For the text-containing cell, return its midpoint in (X, Y) coordinate format. 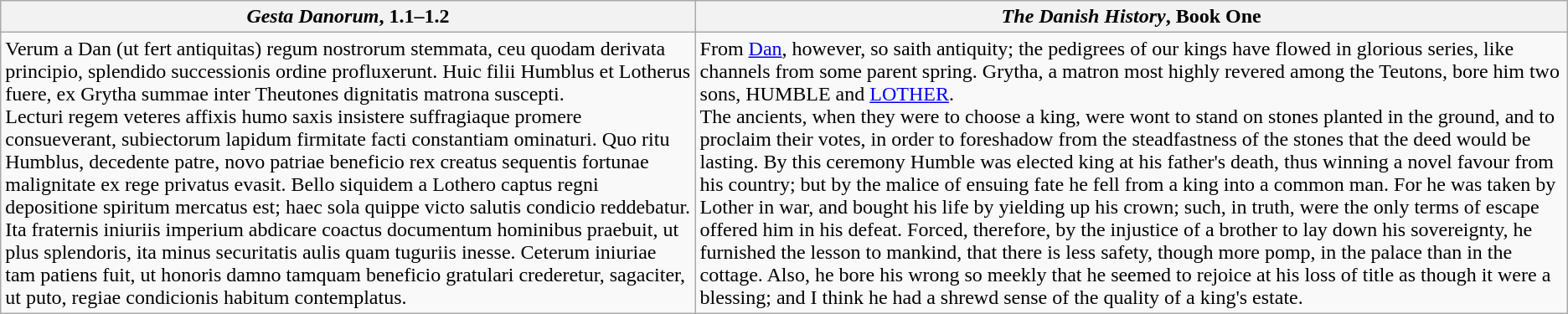
Gesta Danorum, 1.1–1.2 (348, 17)
The Danish History, Book One (1131, 17)
